Detect which cell encompasses the target text, then output its (x, y) center coordinate. 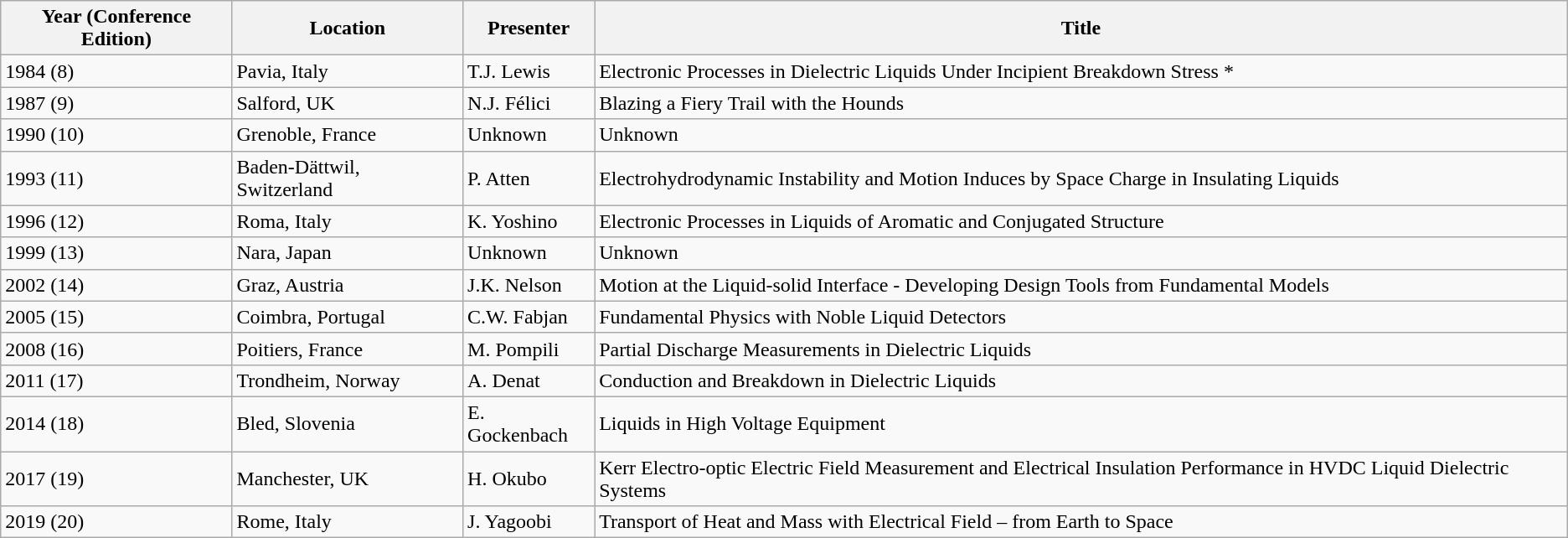
Title (1081, 28)
E. Gockenbach (529, 424)
2017 (19) (116, 478)
Baden-Dättwil, Switzerland (348, 178)
Blazing a Fiery Trail with the Hounds (1081, 103)
Manchester, UK (348, 478)
C.W. Fabjan (529, 317)
K. Yoshino (529, 221)
Trondheim, Norway (348, 380)
1984 (8) (116, 71)
Roma, Italy (348, 221)
Kerr Electro-optic Electric Field Measurement and Electrical Insulation Performance in HVDC Liquid Dielectric Systems (1081, 478)
1999 (13) (116, 253)
Pavia, Italy (348, 71)
T.J. Lewis (529, 71)
Electronic Processes in Liquids of Aromatic and Conjugated Structure (1081, 221)
1987 (9) (116, 103)
J. Yagoobi (529, 522)
Conduction and Breakdown in Dielectric Liquids (1081, 380)
2019 (20) (116, 522)
Coimbra, Portugal (348, 317)
2014 (18) (116, 424)
J.K. Nelson (529, 285)
Salford, UK (348, 103)
2005 (15) (116, 317)
Location (348, 28)
Electrohydrodynamic Instability and Motion Induces by Space Charge in Insulating Liquids (1081, 178)
Bled, Slovenia (348, 424)
Rome, Italy (348, 522)
Graz, Austria (348, 285)
Partial Discharge Measurements in Dielectric Liquids (1081, 349)
Grenoble, France (348, 135)
2008 (16) (116, 349)
Electronic Processes in Dielectric Liquids Under Incipient Breakdown Stress * (1081, 71)
Liquids in High Voltage Equipment (1081, 424)
N.J. Félici (529, 103)
Poitiers, France (348, 349)
Fundamental Physics with Noble Liquid Detectors (1081, 317)
Year (Conference Edition) (116, 28)
P. Atten (529, 178)
2002 (14) (116, 285)
Motion at the Liquid-solid Interface - Developing Design Tools from Fundamental Models (1081, 285)
M. Pompili (529, 349)
Transport of Heat and Mass with Electrical Field – from Earth to Space (1081, 522)
H. Okubo (529, 478)
1990 (10) (116, 135)
Nara, Japan (348, 253)
2011 (17) (116, 380)
1993 (11) (116, 178)
A. Denat (529, 380)
1996 (12) (116, 221)
Presenter (529, 28)
